Return [x, y] of the center of cell containing provided text 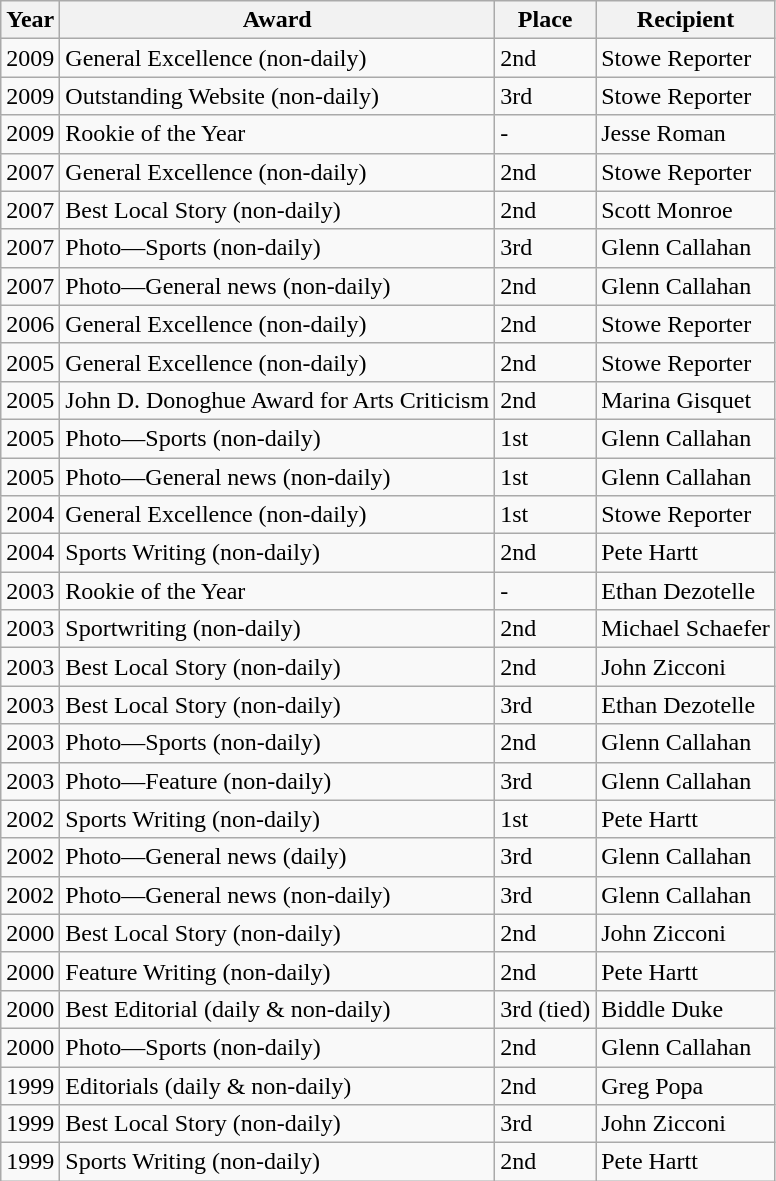
Editorials (daily & non-daily) [278, 1085]
3rd (tied) [546, 1009]
Recipient [686, 20]
Sportwriting (non-daily) [278, 629]
Photo—General news (daily) [278, 857]
Michael Schaefer [686, 629]
Outstanding Website (non-daily) [278, 96]
Best Editorial (daily & non-daily) [278, 1009]
Photo—Feature (non-daily) [278, 781]
2006 [30, 324]
Year [30, 20]
Feature Writing (non-daily) [278, 971]
Scott Monroe [686, 210]
Biddle Duke [686, 1009]
Jesse Roman [686, 134]
Place [546, 20]
John D. Donoghue Award for Arts Criticism [278, 400]
Award [278, 20]
Marina Gisquet [686, 400]
Greg Popa [686, 1085]
